From the cell containing the given text, extract its center point as [x, y] coordinate. 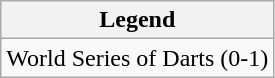
Legend [138, 20]
World Series of Darts (0-1) [138, 58]
